Identify which cell holds the provided text, then report its (X, Y) central coordinate. 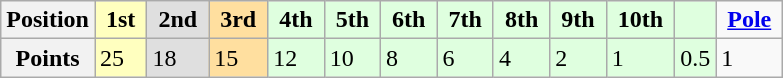
15 (238, 58)
6th (409, 20)
Pole (750, 20)
0.5 (696, 58)
25 (120, 58)
5th (352, 20)
18 (178, 58)
9th (578, 20)
10th (640, 20)
Points (48, 58)
4th (296, 20)
4 (521, 58)
8th (521, 20)
10 (352, 58)
3rd (238, 20)
Position (48, 20)
8 (409, 58)
6 (465, 58)
7th (465, 20)
2 (578, 58)
2nd (178, 20)
1st (120, 20)
12 (296, 58)
